For the text-containing cell, return its midpoint in [X, Y] coordinate format. 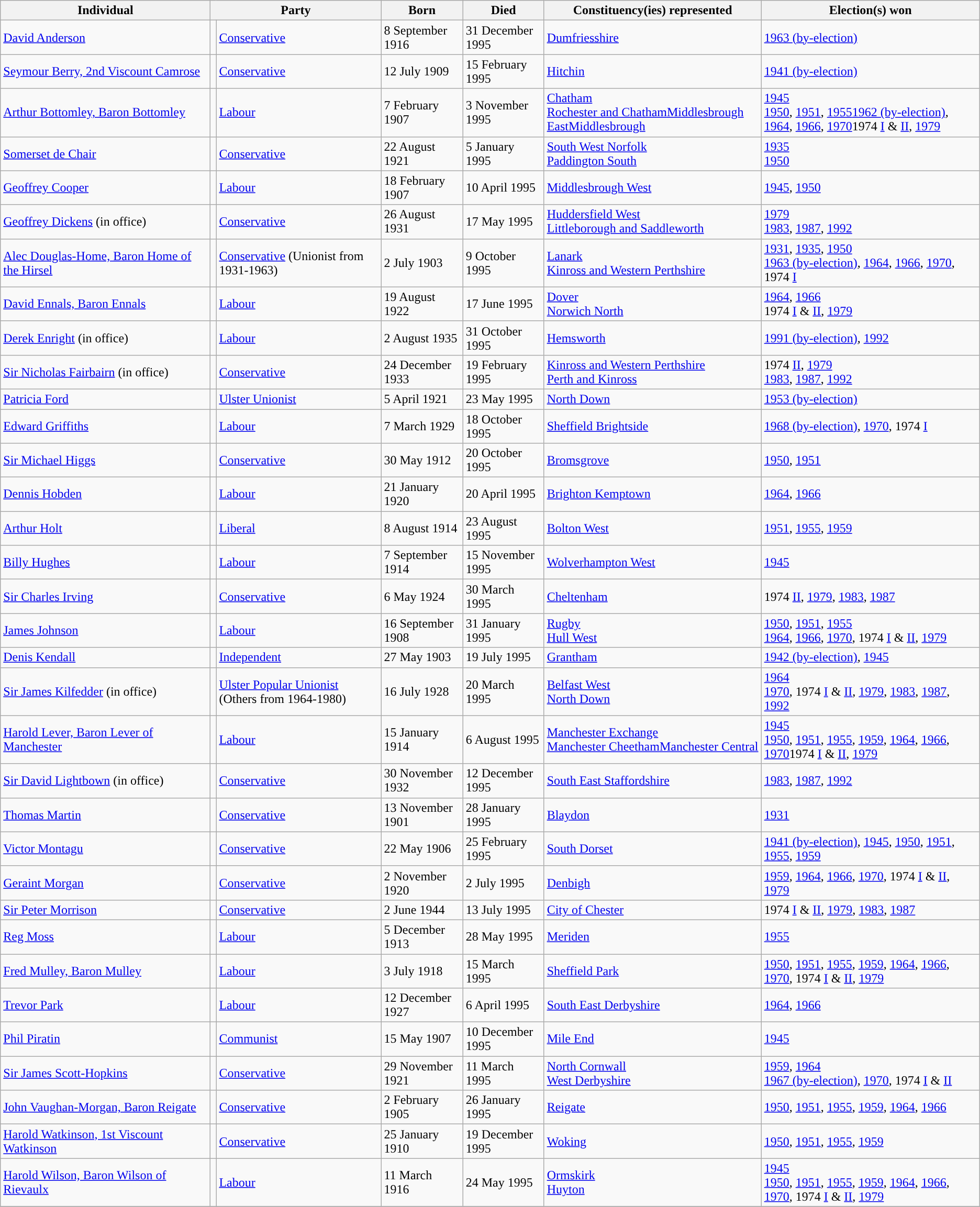
1959, 1964, 1966, 1970, 1974 I & II, 1979 [870, 882]
Hemsworth [652, 338]
South East Derbyshire [652, 1005]
1951, 1955, 1959 [870, 529]
Constituency(ies) represented [652, 10]
20 October 1995 [504, 461]
Election(s) won [870, 10]
Seymour Berry, 2nd Viscount Camrose [106, 71]
19451950, 1951, 1955, 1959, 1964, 1966, 19701974 I & II, 1979 [870, 740]
2 November 1920 [422, 882]
Dennis Hobden [106, 494]
Trevor Park [106, 1005]
23 May 1995 [504, 399]
Liberal [298, 529]
19451950, 1951, 19551962 (by-election), 1964, 1966, 19701974 I & II, 1979 [870, 113]
19 July 1995 [504, 657]
Bromsgrove [652, 461]
1974 II, 1979, 1983, 1987 [870, 597]
ChathamRochester and ChathamMiddlesbrough EastMiddlesbrough [652, 113]
Ulster Popular Unionist (Others from 1964-1980) [298, 691]
1968 (by-election), 1970, 1974 I [870, 426]
Reg Moss [106, 937]
1950, 1951 [870, 461]
18 October 1995 [504, 426]
Thomas Martin [106, 814]
1964, 19661974 I & II, 1979 [870, 304]
Geoffrey Cooper [106, 187]
Sir Charles Irving [106, 597]
Mile End [652, 1040]
6 August 1995 [504, 740]
South East Staffordshire [652, 781]
Communist [298, 1040]
3 November 1995 [504, 113]
Sheffield Brightside [652, 426]
Harold Lever, Baron Lever of Manchester [106, 740]
Brighton Kemptown [652, 494]
1941 (by-election) [870, 71]
16 September 1908 [422, 630]
7 March 1929 [422, 426]
Party [296, 10]
Meriden [652, 937]
15 May 1907 [422, 1040]
Arthur Holt [106, 529]
Manchester ExchangeManchester CheethamManchester Central [652, 740]
Born [422, 10]
Victor Montagu [106, 849]
31 December 1995 [504, 38]
1950, 1951, 1955, 1959, 1964, 1966, 1970, 1974 I & II, 1979 [870, 970]
Billy Hughes [106, 562]
25 February 1995 [504, 849]
David Ennals, Baron Ennals [106, 304]
19351950 [870, 154]
1955 [870, 937]
Grantham [652, 657]
Arthur Bottomley, Baron Bottomley [106, 113]
Independent [298, 657]
Individual [106, 10]
Wolverhampton West [652, 562]
30 March 1995 [504, 597]
21 January 1920 [422, 494]
2 July 1995 [504, 882]
1950, 1951, 1955, 1959, 1964, 1966 [870, 1108]
Sir David Lightbown (in office) [106, 781]
Phil Piratin [106, 1040]
1941 (by-election), 1945, 1950, 1951, 1955, 1959 [870, 849]
19 February 1995 [504, 372]
Cheltenham [652, 597]
Harold Wilson, Baron Wilson of Rievaulx [106, 1182]
2 August 1935 [422, 338]
30 May 1912 [422, 461]
2 July 1903 [422, 263]
Sir Michael Higgs [106, 461]
South Dorset [652, 849]
1974 II, 19791983, 1987, 1992 [870, 372]
Reigate [652, 1108]
31 October 1995 [504, 338]
Died [504, 10]
John Vaughan-Morgan, Baron Reigate [106, 1108]
17 May 1995 [504, 222]
Blaydon [652, 814]
Alec Douglas-Home, Baron Home of the Hirsel [106, 263]
20 March 1995 [504, 691]
5 December 1913 [422, 937]
Bolton West [652, 529]
11 March 1916 [422, 1182]
19 December 1995 [504, 1141]
1963 (by-election) [870, 38]
DoverNorwich North [652, 304]
5 January 1995 [504, 154]
12 December 1927 [422, 1005]
1931 [870, 814]
15 February 1995 [504, 71]
1953 (by-election) [870, 399]
Huddersfield WestLittleborough and Saddleworth [652, 222]
6 April 1995 [504, 1005]
26 January 1995 [504, 1108]
2 February 1905 [422, 1108]
David Anderson [106, 38]
10 April 1995 [504, 187]
3 July 1918 [422, 970]
26 August 1931 [422, 222]
Sir Nicholas Fairbairn (in office) [106, 372]
Harold Watkinson, 1st Viscount Watkinson [106, 1141]
19 August 1922 [422, 304]
2 June 1944 [422, 910]
19791983, 1987, 1992 [870, 222]
1959, 19641967 (by-election), 1970, 1974 I & II [870, 1073]
1991 (by-election), 1992 [870, 338]
7 February 1907 [422, 113]
Edward Griffiths [106, 426]
30 November 1932 [422, 781]
31 January 1995 [504, 630]
20 April 1995 [504, 494]
Denis Kendall [106, 657]
1974 I & II, 1979, 1983, 1987 [870, 910]
5 April 1921 [422, 399]
12 December 1995 [504, 781]
Dumfriesshire [652, 38]
Geraint Morgan [106, 882]
South West NorfolkPaddington South [652, 154]
19641970, 1974 I & II, 1979, 1983, 1987, 1992 [870, 691]
8 September 1916 [422, 38]
Belfast WestNorth Down [652, 691]
North CornwallWest Derbyshire [652, 1073]
North Down [652, 399]
Sir James Kilfedder (in office) [106, 691]
11 March 1995 [504, 1073]
Sheffield Park [652, 970]
22 August 1921 [422, 154]
15 January 1914 [422, 740]
Denbigh [652, 882]
Somerset de Chair [106, 154]
James Johnson [106, 630]
15 March 1995 [504, 970]
27 May 1903 [422, 657]
Geoffrey Dickens (in office) [106, 222]
Middlesbrough West [652, 187]
8 August 1914 [422, 529]
1931, 1935, 19501963 (by-election), 1964, 1966, 1970, 1974 I [870, 263]
Kinross and Western PerthshirePerth and Kinross [652, 372]
13 November 1901 [422, 814]
1950, 1951, 1955, 1959 [870, 1141]
6 May 1924 [422, 597]
7 September 1914 [422, 562]
Conservative (Unionist from 1931-1963) [298, 263]
Sir James Scott-Hopkins [106, 1073]
9 October 1995 [504, 263]
24 December 1933 [422, 372]
19451950, 1951, 1955, 1959, 1964, 1966, 1970, 1974 I & II, 1979 [870, 1182]
23 August 1995 [504, 529]
Hitchin [652, 71]
16 July 1928 [422, 691]
24 May 1995 [504, 1182]
Patricia Ford [106, 399]
29 November 1921 [422, 1073]
1945, 1950 [870, 187]
1950, 1951, 19551964, 1966, 1970, 1974 I & II, 1979 [870, 630]
1942 (by-election), 1945 [870, 657]
15 November 1995 [504, 562]
RugbyHull West [652, 630]
18 February 1907 [422, 187]
17 June 1995 [504, 304]
Sir Peter Morrison [106, 910]
28 January 1995 [504, 814]
10 December 1995 [504, 1040]
Fred Mulley, Baron Mulley [106, 970]
25 January 1910 [422, 1141]
12 July 1909 [422, 71]
OrmskirkHuyton [652, 1182]
22 May 1906 [422, 849]
City of Chester [652, 910]
28 May 1995 [504, 937]
1983, 1987, 1992 [870, 781]
Woking [652, 1141]
LanarkKinross and Western Perthshire [652, 263]
13 July 1995 [504, 910]
Ulster Unionist [298, 399]
Derek Enright (in office) [106, 338]
